Return (x, y) of the center of cell containing provided text 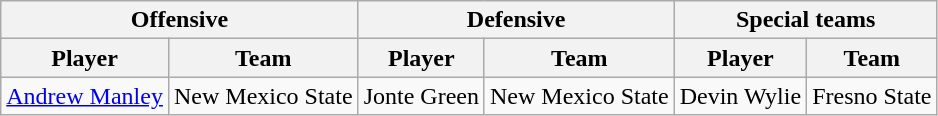
Offensive (180, 20)
Andrew Manley (85, 96)
Defensive (516, 20)
Special teams (806, 20)
Devin Wylie (740, 96)
Fresno State (872, 96)
Jonte Green (421, 96)
